Search for the cell housing the specified text and yield its [x, y] center coordinate. 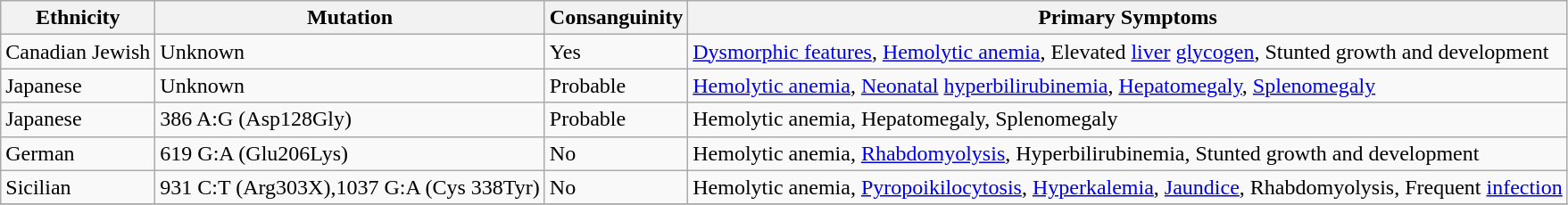
619 G:A (Glu206Lys) [350, 153]
German [79, 153]
Mutation [350, 18]
386 A:G (Asp128Gly) [350, 119]
Hemolytic anemia, Hepatomegaly, Splenomegaly [1128, 119]
Ethnicity [79, 18]
Sicilian [79, 187]
Hemolytic anemia, Rhabdomyolysis, Hyperbilirubinemia, Stunted growth and development [1128, 153]
931 C:T (Arg303X),1037 G:A (Cys 338Tyr) [350, 187]
Primary Symptoms [1128, 18]
Hemolytic anemia, Neonatal hyperbilirubinemia, Hepatomegaly, Splenomegaly [1128, 86]
Consanguinity [616, 18]
Dysmorphic features, Hemolytic anemia, Elevated liver glycogen, Stunted growth and development [1128, 52]
Canadian Jewish [79, 52]
Yes [616, 52]
Hemolytic anemia, Pyropoikilocytosis, Hyperkalemia, Jaundice, Rhabdomyolysis, Frequent infection [1128, 187]
